Capture the cell that displays the provided text and extract its (x, y) central coordinate. 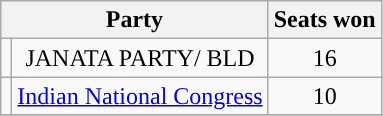
Party (134, 20)
16 (324, 58)
Seats won (324, 20)
Indian National Congress (140, 96)
JANATA PARTY/ BLD (140, 58)
10 (324, 96)
